For the text-containing cell, return its midpoint in (X, Y) coordinate format. 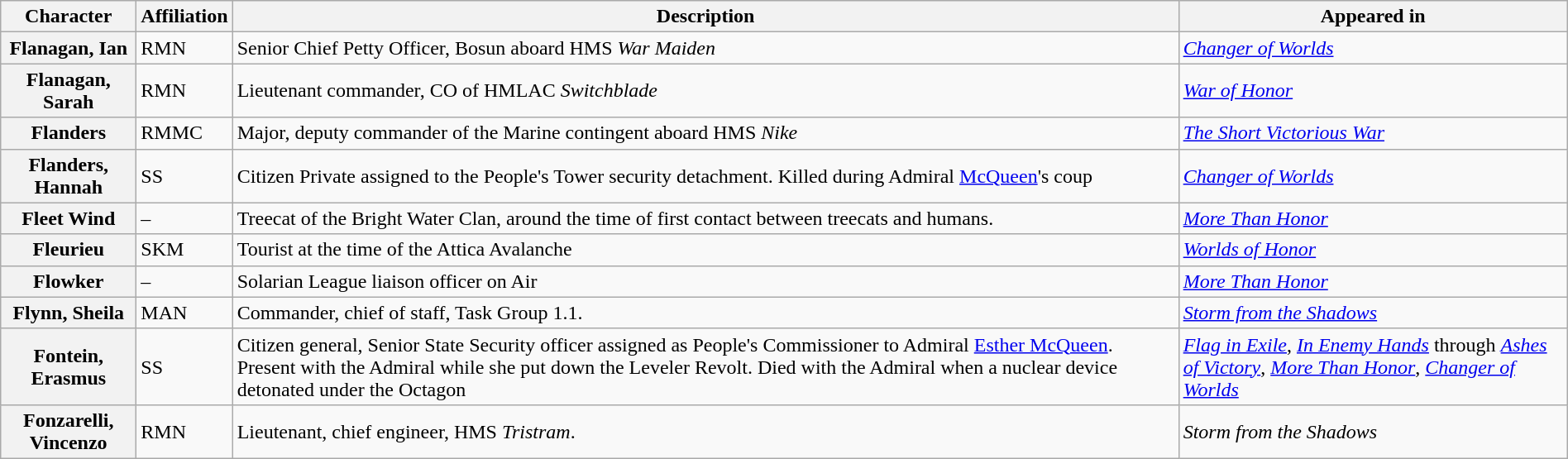
Solarian League liaison officer on Air (705, 281)
Major, deputy commander of the Marine contingent aboard HMS Nike (705, 133)
Senior Chief Petty Officer, Bosun aboard HMS War Maiden (705, 48)
Lieutenant, chief engineer, HMS Tristram. (705, 432)
The Short Victorious War (1373, 133)
Fleet Wind (69, 218)
SKM (184, 250)
Flanagan, Ian (69, 48)
Affiliation (184, 17)
Flanders, Hannah (69, 175)
Flanagan, Sarah (69, 91)
Flynn, Sheila (69, 313)
Flanders (69, 133)
Treecat of the Bright Water Clan, around the time of first contact between treecats and humans. (705, 218)
RMMC (184, 133)
Appeared in (1373, 17)
Citizen Private assigned to the People's Tower security detachment. Killed during Admiral McQueen's coup (705, 175)
Character (69, 17)
Flowker (69, 281)
Description (705, 17)
MAN (184, 313)
Flag in Exile, In Enemy Hands through Ashes of Victory, More Than Honor, Changer of Worlds (1373, 366)
Commander, chief of staff, Task Group 1.1. (705, 313)
Worlds of Honor (1373, 250)
Tourist at the time of the Attica Avalanche (705, 250)
War of Honor (1373, 91)
Fontein, Erasmus (69, 366)
Fleurieu (69, 250)
Lieutenant commander, CO of HMLAC Switchblade (705, 91)
Fonzarelli, Vincenzo (69, 432)
